Find where the given text appears and provide that cell's center as (X, Y) coordinate. 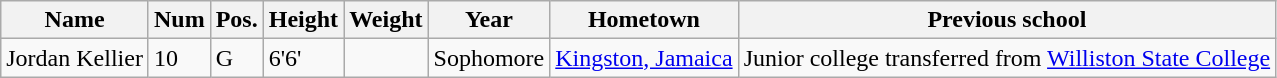
Num (179, 20)
Sophomore (489, 58)
Weight (386, 20)
Height (303, 20)
10 (179, 58)
Hometown (644, 20)
Previous school (1007, 20)
Junior college transferred from Williston State College (1007, 58)
Name (75, 20)
6'6' (303, 58)
G (236, 58)
Year (489, 20)
Kingston, Jamaica (644, 58)
Jordan Kellier (75, 58)
Pos. (236, 20)
